Scan for the cell matching the given text and deliver its [X, Y] coordinate at center. 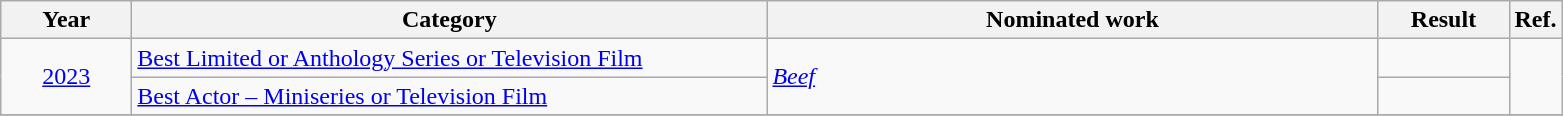
Best Limited or Anthology Series or Television Film [450, 58]
Result [1444, 20]
2023 [66, 77]
Beef [1072, 77]
Category [450, 20]
Ref. [1536, 20]
Nominated work [1072, 20]
Best Actor – Miniseries or Television Film [450, 96]
Year [66, 20]
